Output the (X, Y) coordinate of the center of the cell containing the given text.  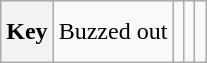
Key (27, 32)
Buzzed out (113, 32)
